For the text-containing cell, return its midpoint in [X, Y] coordinate format. 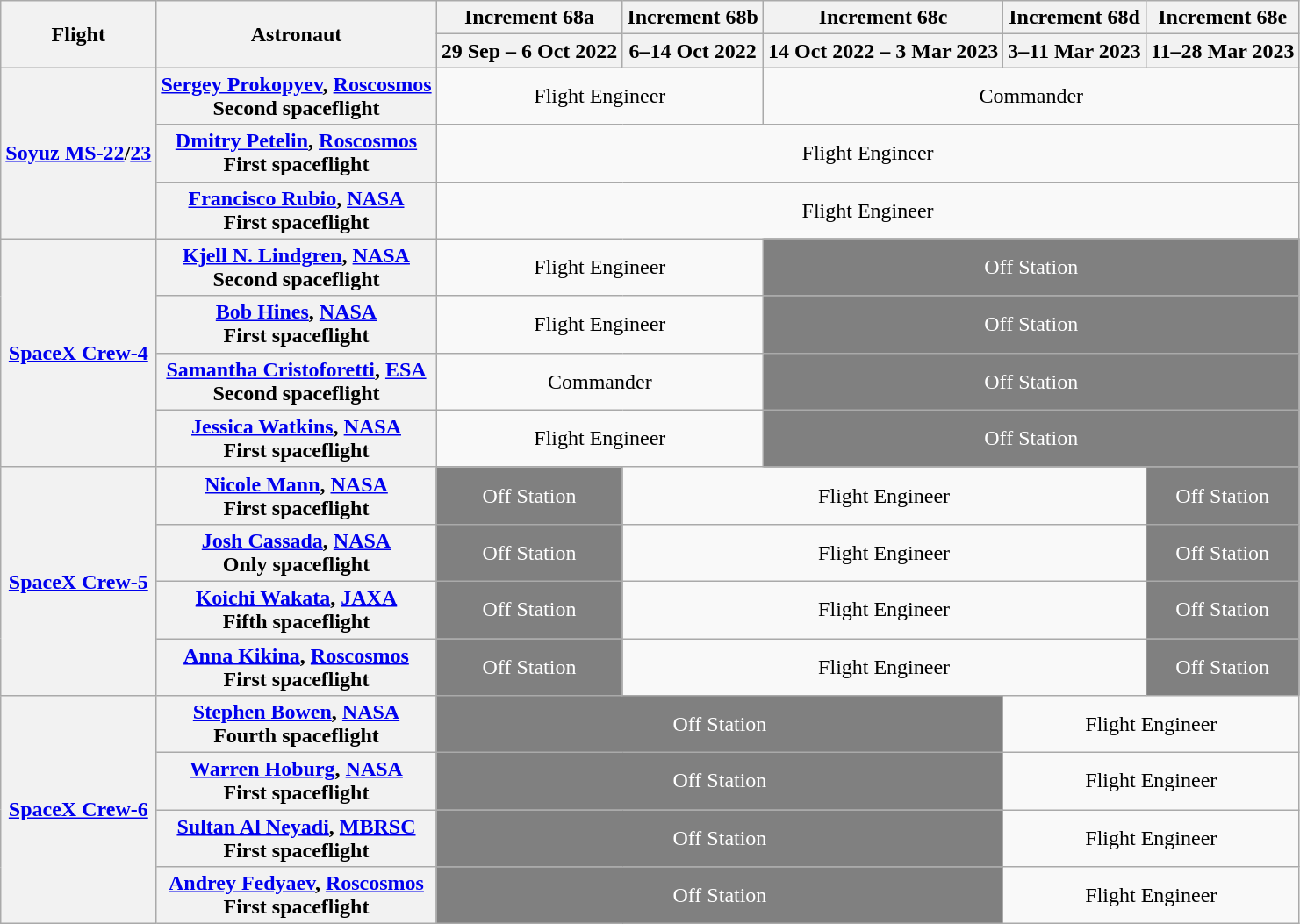
SpaceX Crew-4 [79, 353]
Andrey Fedyaev, Roscosmos First spaceflight [297, 895]
Bob Hines, NASA First spaceflight [297, 325]
Warren Hoburg, NASA First spaceflight [297, 781]
Increment 68c [883, 18]
Sergey Prokopyev, Roscosmos Second spaceflight [297, 97]
Soyuz MS-22/23 [79, 153]
Sultan Al Neyadi, MBRSC First spaceflight [297, 839]
Anna Kikina, Roscosmos First spaceflight [297, 667]
Francisco Rubio, NASA First spaceflight [297, 211]
Flight [79, 34]
Increment 68d [1074, 18]
Increment 68e [1222, 18]
Increment 68b [693, 18]
Dmitry Petelin, Roscosmos First spaceflight [297, 153]
6–14 Oct 2022 [693, 51]
11–28 Mar 2023 [1222, 51]
Kjell N. Lindgren, NASA Second spaceflight [297, 267]
29 Sep – 6 Oct 2022 [529, 51]
Increment 68a [529, 18]
SpaceX Crew-6 [79, 810]
14 Oct 2022 – 3 Mar 2023 [883, 51]
Stephen Bowen, NASA Fourth spaceflight [297, 725]
Nicole Mann, NASA First spaceflight [297, 495]
Josh Cassada, NASA Only spaceflight [297, 553]
Astronaut [297, 34]
Jessica Watkins, NASA First spaceflight [297, 439]
Koichi Wakata, JAXA Fifth spaceflight [297, 609]
Samantha Cristoforetti, ESA Second spaceflight [297, 381]
3–11 Mar 2023 [1074, 51]
SpaceX Crew-5 [79, 581]
